Determine the (X, Y) coordinate at the center of the cell enclosing the given text.  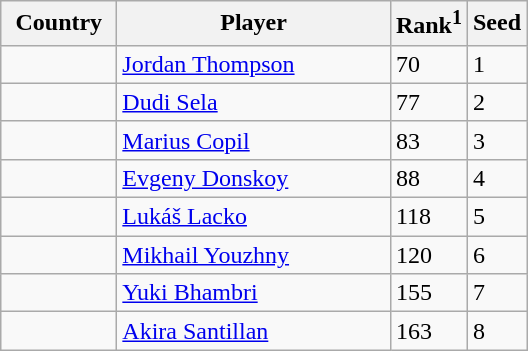
120 (428, 255)
1 (496, 64)
83 (428, 140)
118 (428, 217)
5 (496, 217)
3 (496, 140)
Rank1 (428, 24)
Marius Copil (254, 140)
163 (428, 331)
Dudi Sela (254, 102)
Mikhail Youzhny (254, 255)
88 (428, 178)
Jordan Thompson (254, 64)
8 (496, 331)
6 (496, 255)
Player (254, 24)
Country (59, 24)
Seed (496, 24)
Yuki Bhambri (254, 293)
7 (496, 293)
Akira Santillan (254, 331)
70 (428, 64)
77 (428, 102)
2 (496, 102)
Lukáš Lacko (254, 217)
4 (496, 178)
Evgeny Donskoy (254, 178)
155 (428, 293)
